Pinpoint the cell where the given text exists, returning its (X, Y) midpoint coordinate. 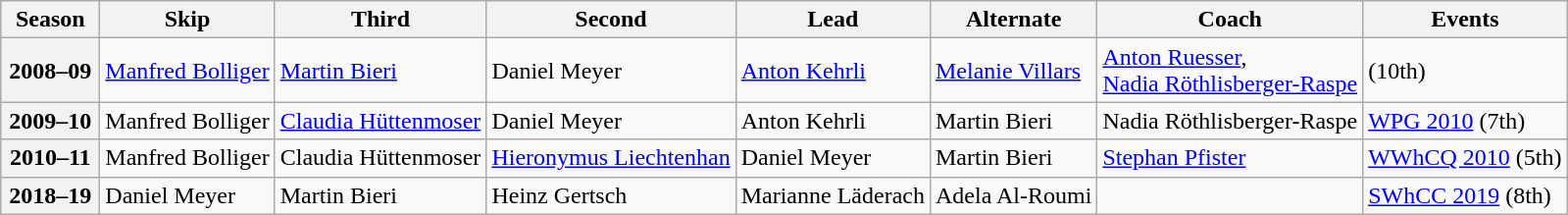
Second (611, 20)
Alternate (1013, 20)
Coach (1230, 20)
Melanie Villars (1013, 71)
Adela Al-Roumi (1013, 195)
WPG 2010 (7th) (1465, 121)
2009–10 (51, 121)
Events (1465, 20)
Anton Ruesser,Nadia Röthlisberger-Raspe (1230, 71)
Heinz Gertsch (611, 195)
SWhCC 2019 (8th) (1465, 195)
Stephan Pfister (1230, 158)
Lead (833, 20)
Marianne Läderach (833, 195)
(10th) (1465, 71)
Hieronymus Liechtenhan (611, 158)
2018–19 (51, 195)
WWhCQ 2010 (5th) (1465, 158)
Season (51, 20)
Third (380, 20)
Skip (187, 20)
Nadia Röthlisberger-Raspe (1230, 121)
2010–11 (51, 158)
2008–09 (51, 71)
